Return the [X, Y] coordinate for the center point of the cell that contains the specified text.  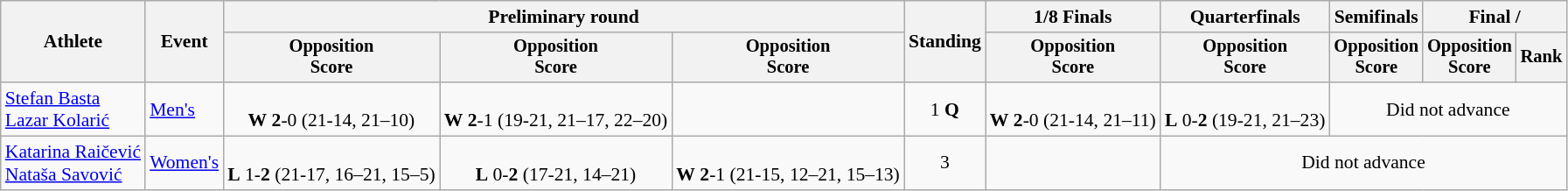
3 [944, 163]
Men's [184, 109]
Final / [1495, 17]
L 0-2 (17-21, 14–21) [556, 163]
Rank [1542, 58]
W 2-1 (19-21, 21–17, 22–20) [556, 109]
Event [184, 42]
Preliminary round [563, 17]
Athlete [73, 42]
L 1-2 (21-17, 16–21, 15–5) [331, 163]
W 2-0 (21-14, 21–11) [1073, 109]
Standing [944, 42]
Katarina RaičevićNataša Savović [73, 163]
Stefan BastaLazar Kolarić [73, 109]
1/8 Finals [1073, 17]
1 Q [944, 109]
W 2-0 (21-14, 21–10) [331, 109]
Quarterfinals [1245, 17]
W 2-1 (21-15, 12–21, 15–13) [788, 163]
Semifinals [1376, 17]
L 0-2 (19-21, 21–23) [1245, 109]
Women's [184, 163]
